Locate the cell with the specified text and output its [x, y] center coordinate. 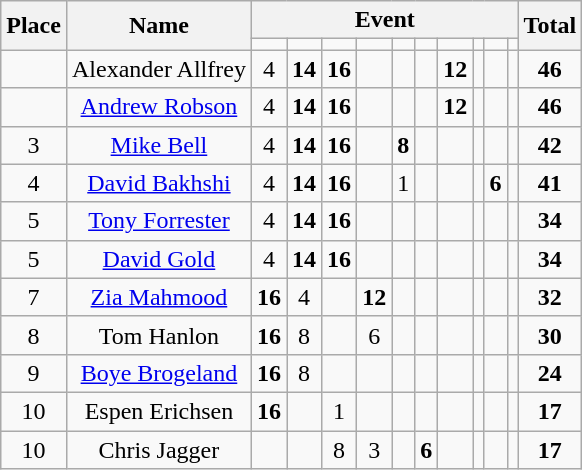
42 [550, 145]
Alexander Allfrey [158, 69]
Mike Bell [158, 145]
Andrew Robson [158, 107]
Event [384, 20]
Total [550, 26]
Tom Hanlon [158, 335]
David Gold [158, 259]
Tony Forrester [158, 221]
30 [550, 335]
Boye Brogeland [158, 373]
Name [158, 26]
7 [34, 297]
32 [550, 297]
24 [550, 373]
9 [34, 373]
Espen Erichsen [158, 411]
41 [550, 183]
Place [34, 26]
Chris Jagger [158, 449]
Zia Mahmood [158, 297]
David Bakhshi [158, 183]
